Identify which cell holds the provided text, then report its (x, y) central coordinate. 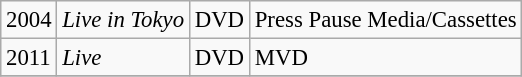
Live (124, 58)
MVD (386, 58)
2011 (29, 58)
2004 (29, 20)
Press Pause Media/Cassettes (386, 20)
Live in Tokyo (124, 20)
